Detect which cell encompasses the target text, then output its [x, y] center coordinate. 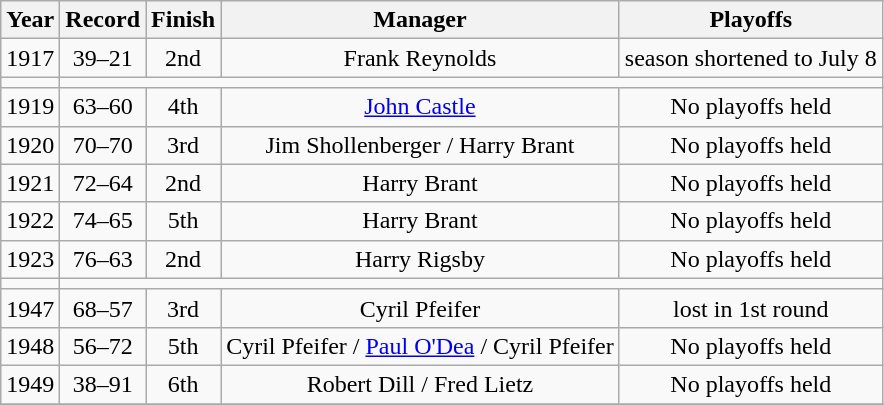
72–64 [103, 183]
1919 [30, 107]
Cyril Pfeifer [420, 308]
56–72 [103, 346]
Playoffs [750, 20]
68–57 [103, 308]
Record [103, 20]
Finish [184, 20]
6th [184, 384]
1920 [30, 145]
1917 [30, 58]
70–70 [103, 145]
Cyril Pfeifer / Paul O'Dea / Cyril Pfeifer [420, 346]
1922 [30, 221]
38–91 [103, 384]
1923 [30, 259]
Manager [420, 20]
1948 [30, 346]
John Castle [420, 107]
1921 [30, 183]
39–21 [103, 58]
76–63 [103, 259]
1947 [30, 308]
lost in 1st round [750, 308]
Harry Rigsby [420, 259]
Robert Dill / Fred Lietz [420, 384]
Frank Reynolds [420, 58]
season shortened to July 8 [750, 58]
4th [184, 107]
1949 [30, 384]
74–65 [103, 221]
63–60 [103, 107]
Jim Shollenberger / Harry Brant [420, 145]
Year [30, 20]
